Return the (X, Y) coordinate for the center point of the cell that contains the specified text.  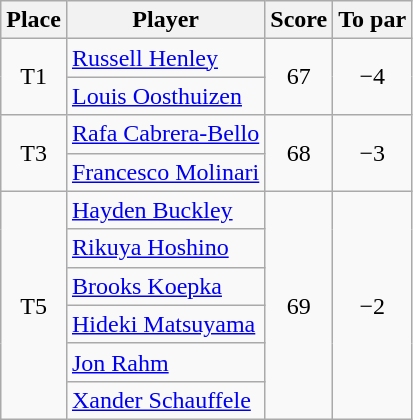
Xander Schauffele (165, 400)
69 (299, 305)
T5 (34, 305)
T1 (34, 77)
67 (299, 77)
Player (165, 20)
To par (372, 20)
Score (299, 20)
68 (299, 153)
Francesco Molinari (165, 172)
Hayden Buckley (165, 210)
Louis Oosthuizen (165, 96)
Rikuya Hoshino (165, 248)
Jon Rahm (165, 362)
−3 (372, 153)
Russell Henley (165, 58)
Place (34, 20)
−2 (372, 305)
Rafa Cabrera-Bello (165, 134)
Hideki Matsuyama (165, 324)
−4 (372, 77)
T3 (34, 153)
Brooks Koepka (165, 286)
